Provide the [x, y] coordinate of the cell's center where the given text is located.  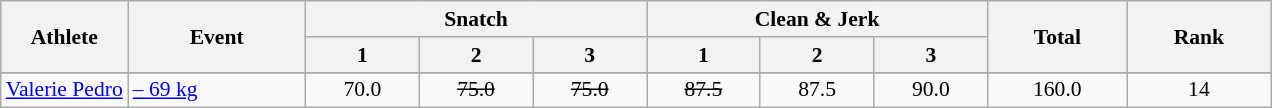
Event [217, 36]
Athlete [64, 36]
Snatch [476, 19]
Total [1058, 36]
Valerie Pedro [64, 90]
160.0 [1058, 90]
90.0 [931, 90]
Clean & Jerk [818, 19]
– 69 kg [217, 90]
70.0 [362, 90]
14 [1199, 90]
Rank [1199, 36]
